Output the [X, Y] coordinate of the center of the cell containing the given text.  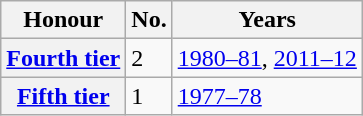
2 [149, 58]
Years [267, 20]
Honour [64, 20]
1980–81, 2011–12 [267, 58]
1977–78 [267, 96]
Fourth tier [64, 58]
Fifth tier [64, 96]
No. [149, 20]
1 [149, 96]
